Provide the (x, y) coordinate of the cell's center where the given text is located.  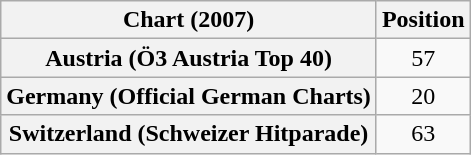
57 (423, 58)
Position (423, 20)
63 (423, 134)
Austria (Ö3 Austria Top 40) (189, 58)
Switzerland (Schweizer Hitparade) (189, 134)
Chart (2007) (189, 20)
20 (423, 96)
Germany (Official German Charts) (189, 96)
